Locate the cell with the specified text and output its [X, Y] center coordinate. 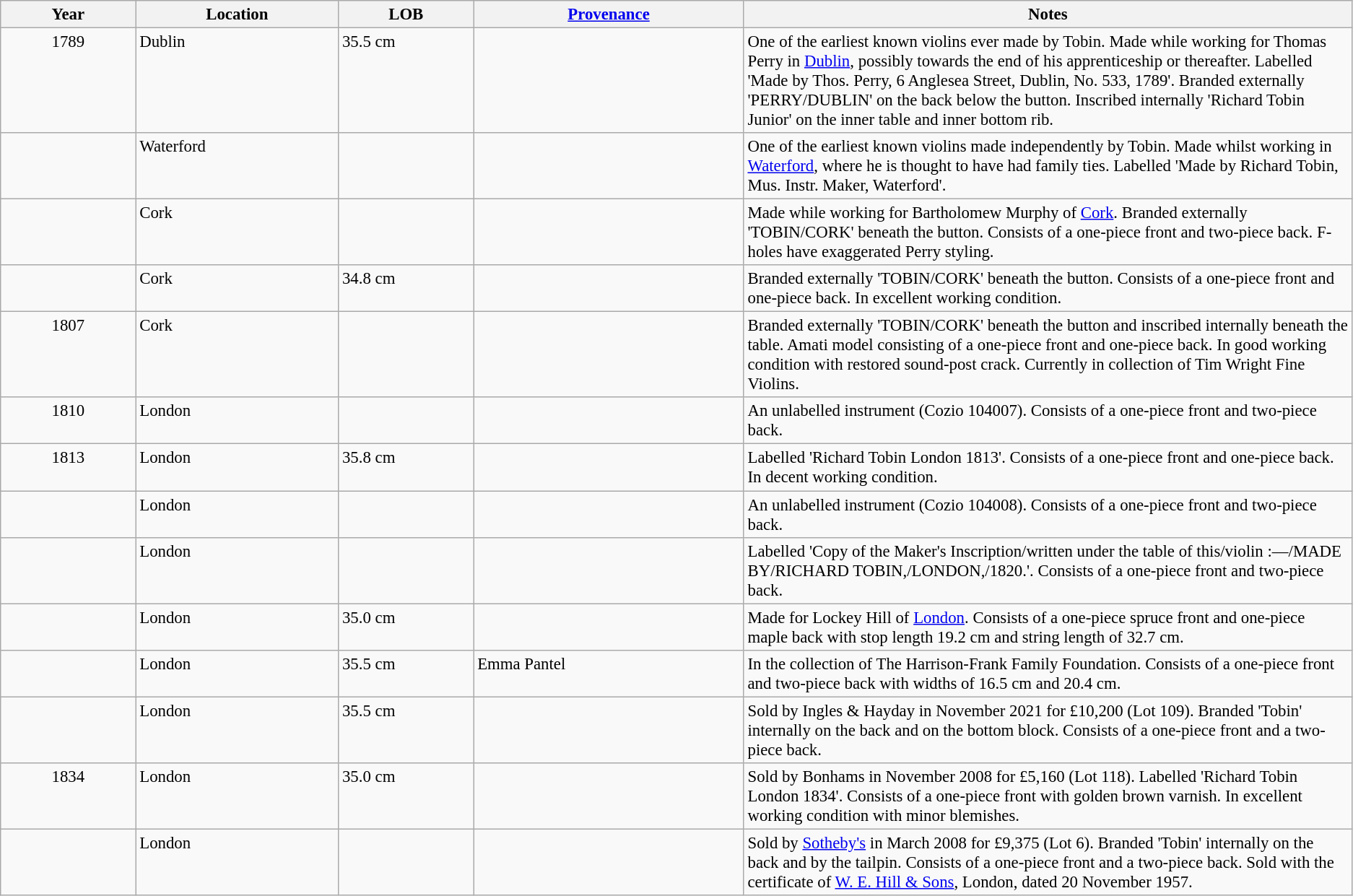
In the collection of The Harrison-Frank Family Foundation. Consists of a one-piece front and two-piece back with widths of 16.5 cm and 20.4 cm. [1048, 673]
Year [68, 14]
1810 [68, 420]
Emma Pantel [609, 673]
Made for Lockey Hill of London. Consists of a one-piece spruce front and one-piece maple back with stop length 19.2 cm and string length of 32.7 cm. [1048, 627]
1813 [68, 468]
1834 [68, 796]
34.8 cm [406, 289]
Notes [1048, 14]
1789 [68, 81]
35.8 cm [406, 468]
Labelled 'Richard Tobin London 1813'. Consists of a one-piece front and one-piece back. In decent working condition. [1048, 468]
Dublin [237, 81]
An unlabelled instrument (Cozio 104007). Consists of a one-piece front and two-piece back. [1048, 420]
1807 [68, 355]
LOB [406, 14]
Branded externally 'TOBIN/CORK' beneath the button. Consists of a one-piece front and one-piece back. In excellent working condition. [1048, 289]
Waterford [237, 166]
Provenance [609, 14]
Location [237, 14]
An unlabelled instrument (Cozio 104008). Consists of a one-piece front and two-piece back. [1048, 514]
